Detect which cell encompasses the target text, then output its (X, Y) center coordinate. 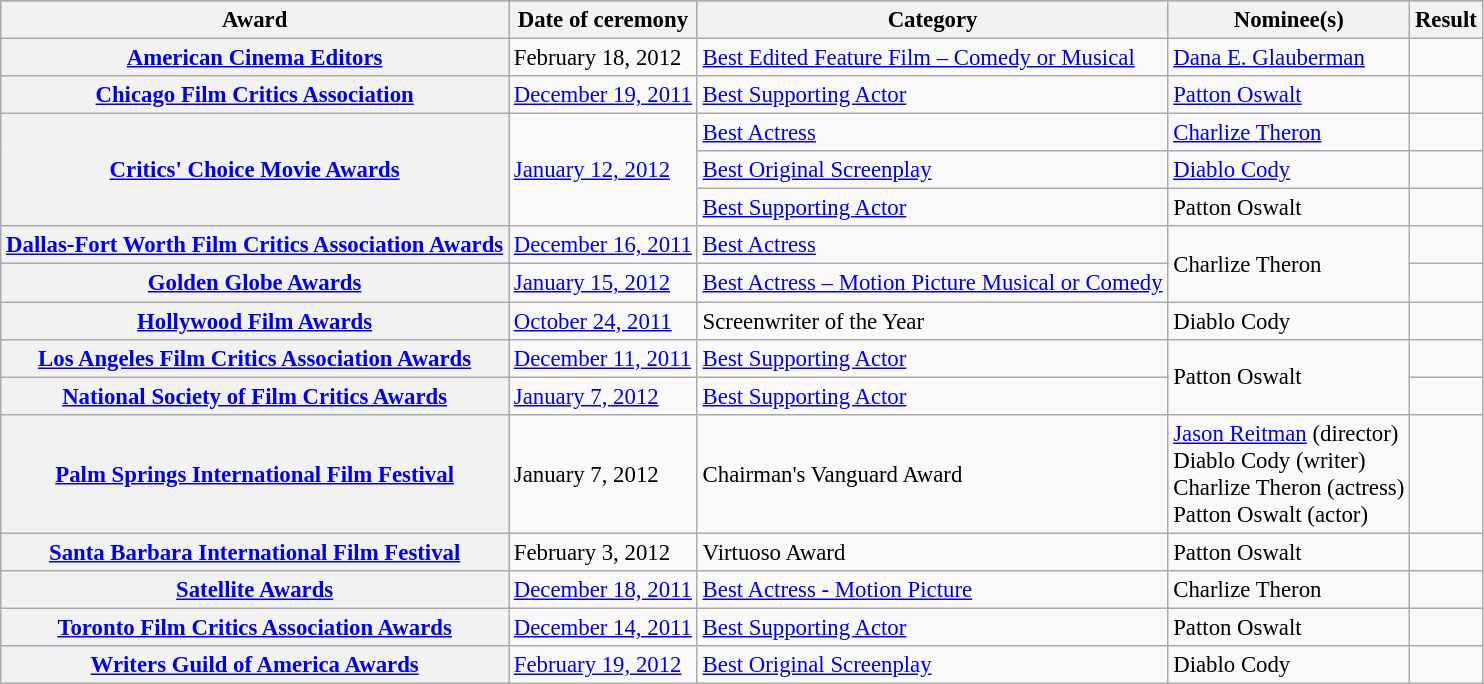
Best Actress - Motion Picture (932, 590)
Category (932, 20)
Toronto Film Critics Association Awards (255, 627)
February 19, 2012 (602, 665)
February 18, 2012 (602, 58)
Nominee(s) (1289, 20)
Chicago Film Critics Association (255, 95)
January 15, 2012 (602, 283)
American Cinema Editors (255, 58)
Writers Guild of America Awards (255, 665)
December 14, 2011 (602, 627)
January 12, 2012 (602, 170)
December 11, 2011 (602, 358)
Palm Springs International Film Festival (255, 474)
October 24, 2011 (602, 321)
Santa Barbara International Film Festival (255, 552)
Critics' Choice Movie Awards (255, 170)
Golden Globe Awards (255, 283)
Chairman's Vanguard Award (932, 474)
December 19, 2011 (602, 95)
Jason Reitman (director)Diablo Cody (writer)Charlize Theron (actress)Patton Oswalt (actor) (1289, 474)
Best Actress – Motion Picture Musical or Comedy (932, 283)
Los Angeles Film Critics Association Awards (255, 358)
Date of ceremony (602, 20)
Virtuoso Award (932, 552)
Screenwriter of the Year (932, 321)
December 18, 2011 (602, 590)
December 16, 2011 (602, 245)
February 3, 2012 (602, 552)
National Society of Film Critics Awards (255, 396)
Satellite Awards (255, 590)
Dana E. Glauberman (1289, 58)
Best Edited Feature Film – Comedy or Musical (932, 58)
Award (255, 20)
Hollywood Film Awards (255, 321)
Result (1446, 20)
Dallas-Fort Worth Film Critics Association Awards (255, 245)
